Pinpoint the cell where the given text exists, returning its (X, Y) midpoint coordinate. 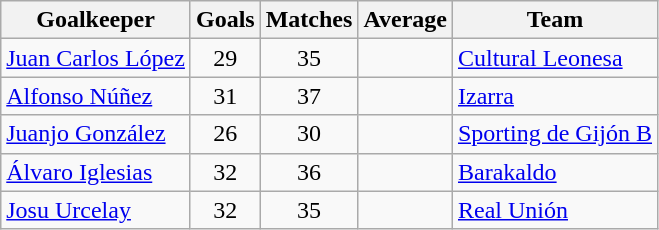
Real Unión (554, 210)
Alfonso Núñez (96, 96)
Juanjo González (96, 134)
Sporting de Gijón B (554, 134)
31 (225, 96)
Izarra (554, 96)
Goalkeeper (96, 20)
30 (309, 134)
Josu Urcelay (96, 210)
36 (309, 172)
Team (554, 20)
Juan Carlos López (96, 58)
Average (406, 20)
37 (309, 96)
29 (225, 58)
Cultural Leonesa (554, 58)
Álvaro Iglesias (96, 172)
Matches (309, 20)
Goals (225, 20)
26 (225, 134)
Barakaldo (554, 172)
